For the text-containing cell, return its midpoint in (x, y) coordinate format. 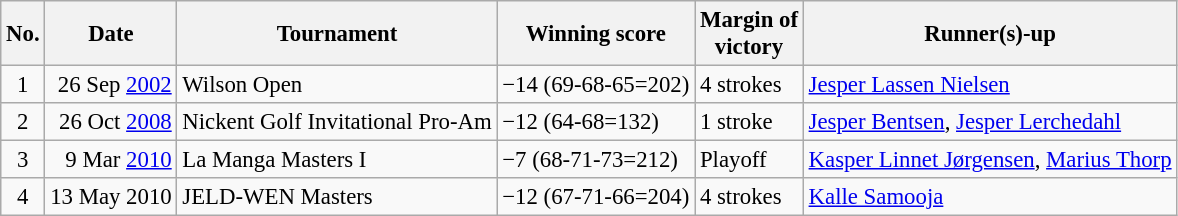
−14 (69-68-65=202) (596, 85)
4 (23, 197)
Tournament (337, 34)
La Manga Masters I (337, 160)
3 (23, 160)
Margin ofvictory (750, 34)
−12 (67-71-66=204) (596, 197)
Kalle Samooja (990, 197)
Jesper Lassen Nielsen (990, 85)
No. (23, 34)
1 stroke (750, 122)
Runner(s)-up (990, 34)
26 Sep 2002 (111, 85)
Wilson Open (337, 85)
−12 (64-68=132) (596, 122)
Date (111, 34)
Playoff (750, 160)
Kasper Linnet Jørgensen, Marius Thorp (990, 160)
JELD-WEN Masters (337, 197)
13 May 2010 (111, 197)
26 Oct 2008 (111, 122)
2 (23, 122)
Winning score (596, 34)
Nickent Golf Invitational Pro-Am (337, 122)
−7 (68-71-73=212) (596, 160)
1 (23, 85)
9 Mar 2010 (111, 160)
Jesper Bentsen, Jesper Lerchedahl (990, 122)
